Locate the cell with the specified text and output its [X, Y] center coordinate. 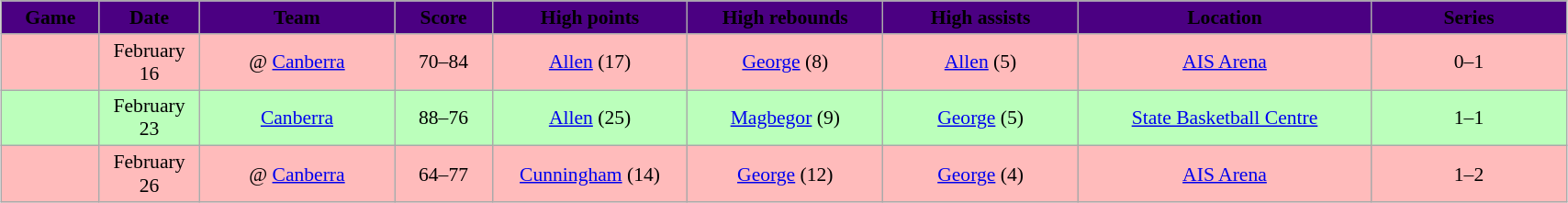
Team [297, 17]
Location [1225, 17]
Allen (5) [980, 62]
64–77 [443, 175]
High assists [980, 17]
George (8) [786, 62]
February 16 [149, 62]
Cunningham (14) [589, 175]
0–1 [1469, 62]
Allen (25) [589, 118]
1–2 [1469, 175]
Score [443, 17]
Date [149, 17]
George (4) [980, 175]
High points [589, 17]
Game [50, 17]
Allen (17) [589, 62]
State Basketball Centre [1225, 118]
88–76 [443, 118]
February 26 [149, 175]
High rebounds [786, 17]
70–84 [443, 62]
Series [1469, 17]
Magbegor (9) [786, 118]
1–1 [1469, 118]
George (5) [980, 118]
George (12) [786, 175]
Canberra [297, 118]
February 23 [149, 118]
